Locate the cell with the specified text and output its (X, Y) center coordinate. 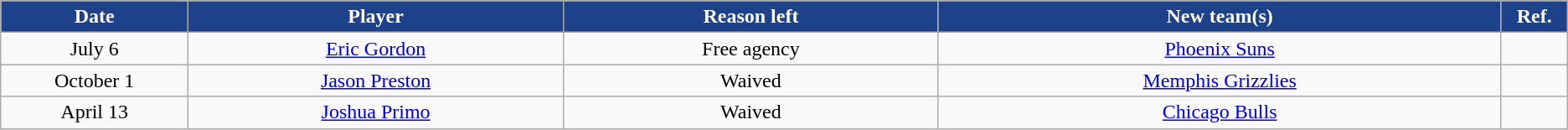
April 13 (95, 112)
Date (95, 17)
Joshua Primo (376, 112)
Ref. (1534, 17)
Phoenix Suns (1220, 49)
July 6 (95, 49)
Jason Preston (376, 81)
Chicago Bulls (1220, 112)
October 1 (95, 81)
Memphis Grizzlies (1220, 81)
Player (376, 17)
Free agency (750, 49)
Reason left (750, 17)
Eric Gordon (376, 49)
New team(s) (1220, 17)
